Extract the (x, y) coordinate from the center of the cell holding the provided text.  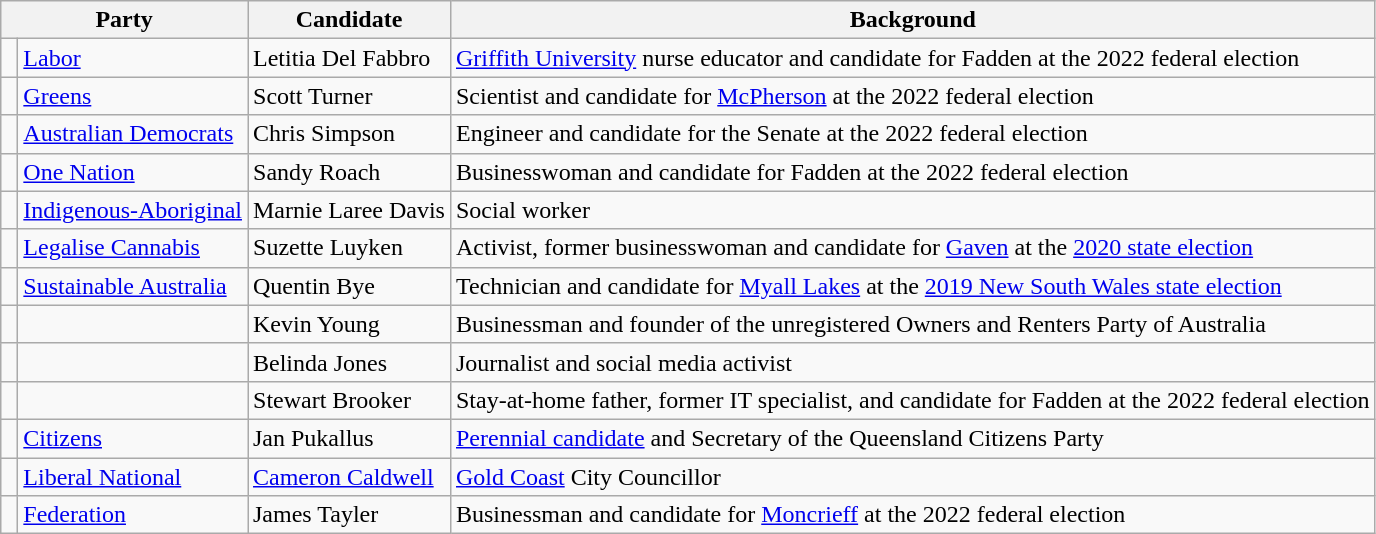
Chris Simpson (350, 134)
Social worker (912, 210)
Background (912, 20)
Stay-at-home father, former IT specialist, and candidate for Fadden at the 2022 federal election (912, 400)
Journalist and social media activist (912, 362)
Technician and candidate for Myall Lakes at the 2019 New South Wales state election (912, 286)
One Nation (133, 172)
Federation (133, 515)
Legalise Cannabis (133, 248)
Sustainable Australia (133, 286)
Activist, former businesswoman and candidate for Gaven at the 2020 state election (912, 248)
Scott Turner (350, 96)
Sandy Roach (350, 172)
Party (124, 20)
Cameron Caldwell (350, 477)
Kevin Young (350, 324)
Liberal National (133, 477)
Marnie Laree Davis (350, 210)
Businessman and candidate for Moncrieff at the 2022 federal election (912, 515)
James Tayler (350, 515)
Stewart Brooker (350, 400)
Perennial candidate and Secretary of the Queensland Citizens Party (912, 438)
Indigenous-Aboriginal (133, 210)
Gold Coast City Councillor (912, 477)
Engineer and candidate for the Senate at the 2022 federal election (912, 134)
Candidate (350, 20)
Australian Democrats (133, 134)
Quentin Bye (350, 286)
Citizens (133, 438)
Labor (133, 58)
Scientist and candidate for McPherson at the 2022 federal election (912, 96)
Businesswoman and candidate for Fadden at the 2022 federal election (912, 172)
Jan Pukallus (350, 438)
Griffith University nurse educator and candidate for Fadden at the 2022 federal election (912, 58)
Belinda Jones (350, 362)
Suzette Luyken (350, 248)
Letitia Del Fabbro (350, 58)
Businessman and founder of the unregistered Owners and Renters Party of Australia (912, 324)
Greens (133, 96)
